From the cell containing the given text, extract its center point as (x, y) coordinate. 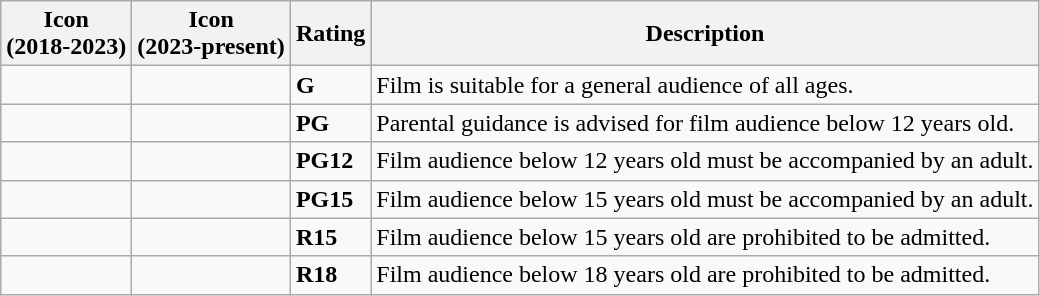
Icon(2018-2023) (66, 34)
PG15 (330, 199)
PG12 (330, 161)
Parental guidance is advised for film audience below 12 years old. (705, 123)
Film audience below 12 years old must be accompanied by an adult. (705, 161)
Film audience below 15 years old must be accompanied by an adult. (705, 199)
Rating (330, 34)
PG (330, 123)
Film audience below 18 years old are prohibited to be admitted. (705, 275)
R15 (330, 237)
R18 (330, 275)
Description (705, 34)
G (330, 85)
Icon(2023-present) (212, 34)
Film audience below 15 years old are prohibited to be admitted. (705, 237)
Film is suitable for a general audience of all ages. (705, 85)
